Search for the cell housing the specified text and yield its (x, y) center coordinate. 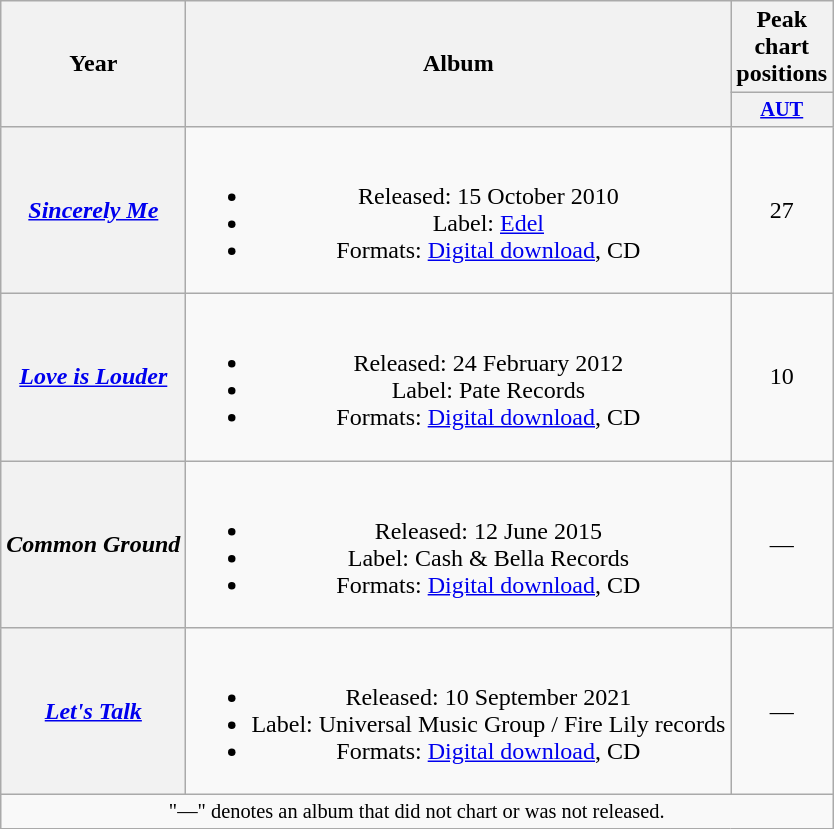
Album (458, 64)
Love is Louder (94, 378)
27 (782, 210)
Let's Talk (94, 712)
Released: 12 June 2015Label: Cash & Bella RecordsFormats: Digital download, CD (458, 544)
Year (94, 64)
10 (782, 378)
Sincerely Me (94, 210)
Peak chart positions (782, 47)
Released: 10 September 2021Label: Universal Music Group / Fire Lily recordsFormats: Digital download, CD (458, 712)
AUT (782, 110)
Released: 15 October 2010Label: EdelFormats: Digital download, CD (458, 210)
Common Ground (94, 544)
Released: 24 February 2012Label: Pate RecordsFormats: Digital download, CD (458, 378)
"—" denotes an album that did not chart or was not released. (417, 812)
